Extract the [x, y] coordinate from the center of the cell holding the provided text.  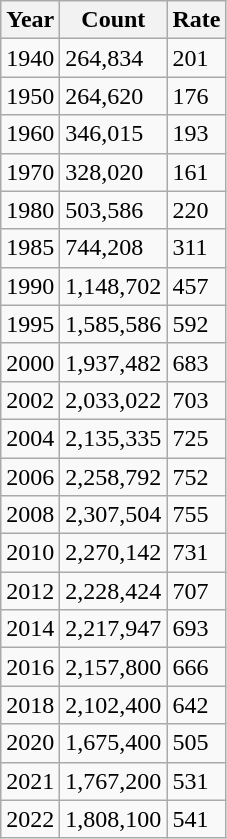
1995 [30, 324]
1,585,586 [114, 324]
264,834 [114, 58]
2,033,022 [114, 400]
Rate [196, 20]
2012 [30, 591]
2022 [30, 819]
731 [196, 553]
2014 [30, 629]
1960 [30, 134]
541 [196, 819]
2000 [30, 362]
2006 [30, 477]
2,102,400 [114, 705]
666 [196, 667]
1,937,482 [114, 362]
2021 [30, 781]
2004 [30, 438]
176 [196, 96]
1970 [30, 172]
2,228,424 [114, 591]
2010 [30, 553]
744,208 [114, 248]
505 [196, 743]
201 [196, 58]
503,586 [114, 210]
2,258,792 [114, 477]
2,270,142 [114, 553]
2020 [30, 743]
2,157,800 [114, 667]
1940 [30, 58]
220 [196, 210]
531 [196, 781]
Count [114, 20]
161 [196, 172]
755 [196, 515]
1,808,100 [114, 819]
1950 [30, 96]
328,020 [114, 172]
642 [196, 705]
2002 [30, 400]
2,135,335 [114, 438]
311 [196, 248]
1985 [30, 248]
2018 [30, 705]
2008 [30, 515]
1990 [30, 286]
707 [196, 591]
193 [196, 134]
683 [196, 362]
2,307,504 [114, 515]
725 [196, 438]
1980 [30, 210]
Year [30, 20]
703 [196, 400]
752 [196, 477]
346,015 [114, 134]
1,675,400 [114, 743]
2,217,947 [114, 629]
1,767,200 [114, 781]
457 [196, 286]
693 [196, 629]
264,620 [114, 96]
592 [196, 324]
2016 [30, 667]
1,148,702 [114, 286]
